Find where the given text appears and provide that cell's center as [x, y] coordinate. 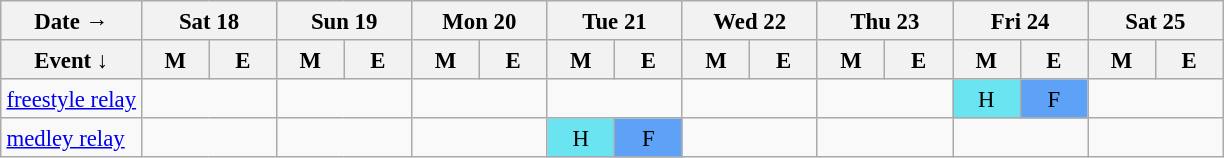
freestyle relay [71, 98]
Sat 18 [208, 20]
Wed 22 [750, 20]
Sun 19 [344, 20]
Fri 24 [1020, 20]
Event ↓ [71, 60]
Mon 20 [480, 20]
Tue 21 [614, 20]
Thu 23 [884, 20]
medley relay [71, 138]
Date → [71, 20]
Sat 25 [1156, 20]
